Provide the (X, Y) coordinate of the cell's center where the given text is located.  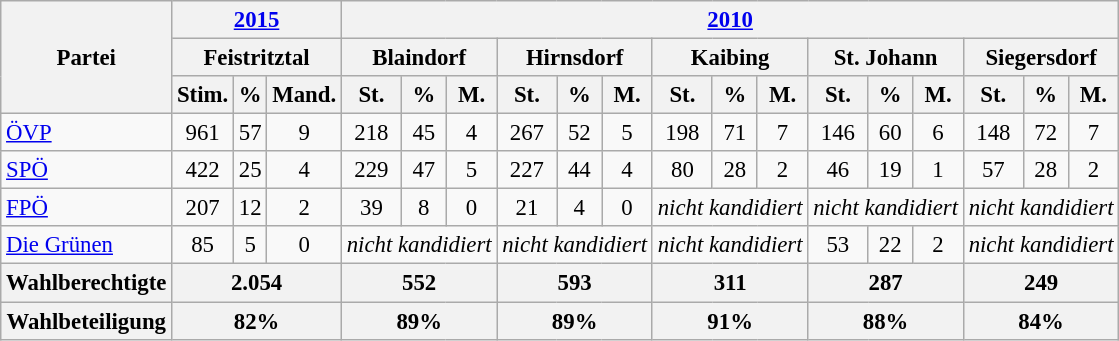
Feistritztal (257, 58)
311 (730, 283)
St. Johann (886, 58)
45 (424, 133)
Kaibing (730, 58)
961 (203, 133)
Wahl­berechtigte (86, 283)
1 (938, 170)
Partei (86, 58)
146 (838, 133)
85 (203, 245)
46 (838, 170)
2010 (730, 20)
Wahl­beteiligung (86, 321)
198 (682, 133)
148 (993, 133)
60 (890, 133)
552 (418, 283)
Siegersdorf (1040, 58)
229 (371, 170)
227 (527, 170)
Die Grünen (86, 245)
9 (304, 133)
12 (250, 208)
71 (734, 133)
593 (574, 283)
218 (371, 133)
Stim. (203, 95)
72 (1046, 133)
FPÖ (86, 208)
21 (527, 208)
19 (890, 170)
52 (580, 133)
Mand. (304, 95)
422 (203, 170)
249 (1040, 283)
Blaindorf (418, 58)
47 (424, 170)
2.054 (257, 283)
84% (1040, 321)
88% (886, 321)
44 (580, 170)
Hirnsdorf (574, 58)
82% (257, 321)
207 (203, 208)
267 (527, 133)
2015 (257, 20)
39 (371, 208)
91% (730, 321)
6 (938, 133)
80 (682, 170)
8 (424, 208)
287 (886, 283)
53 (838, 245)
ÖVP (86, 133)
25 (250, 170)
22 (890, 245)
SPÖ (86, 170)
